From the cell containing the given text, extract its center point as (x, y) coordinate. 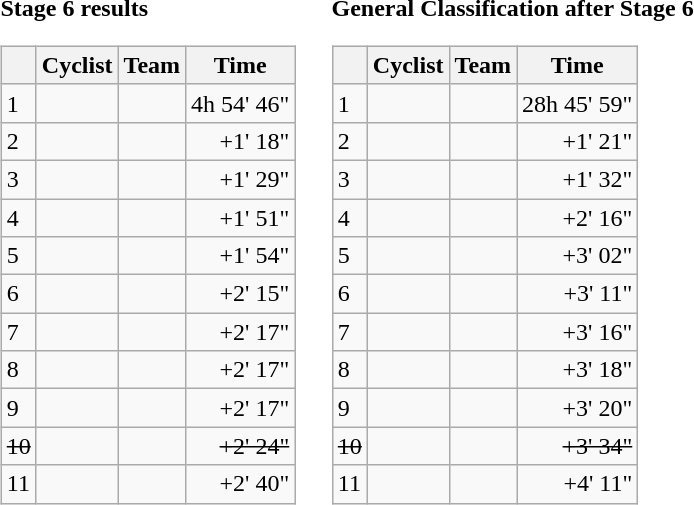
4h 54' 46" (240, 103)
+1' 51" (240, 217)
+3' 11" (578, 294)
+3' 02" (578, 256)
+3' 20" (578, 408)
+1' 18" (240, 141)
+3' 34" (578, 446)
+1' 21" (578, 141)
+3' 16" (578, 332)
+2' 15" (240, 294)
+2' 24" (240, 446)
+3' 18" (578, 370)
+1' 29" (240, 179)
+2' 16" (578, 217)
+2' 40" (240, 484)
+1' 54" (240, 256)
+4' 11" (578, 484)
+1' 32" (578, 179)
28h 45' 59" (578, 103)
